Find where the given text appears and provide that cell's center as (X, Y) coordinate. 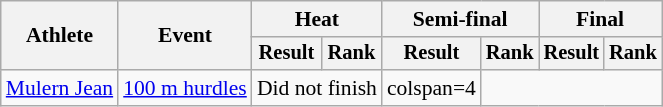
Athlete (60, 36)
100 m hurdles (185, 88)
Heat (317, 19)
colspan=4 (432, 88)
Did not finish (317, 88)
Mulern Jean (60, 88)
Semi-final (460, 19)
Final (600, 19)
Event (185, 36)
